Extract the [X, Y] coordinate from the center of the cell holding the provided text.  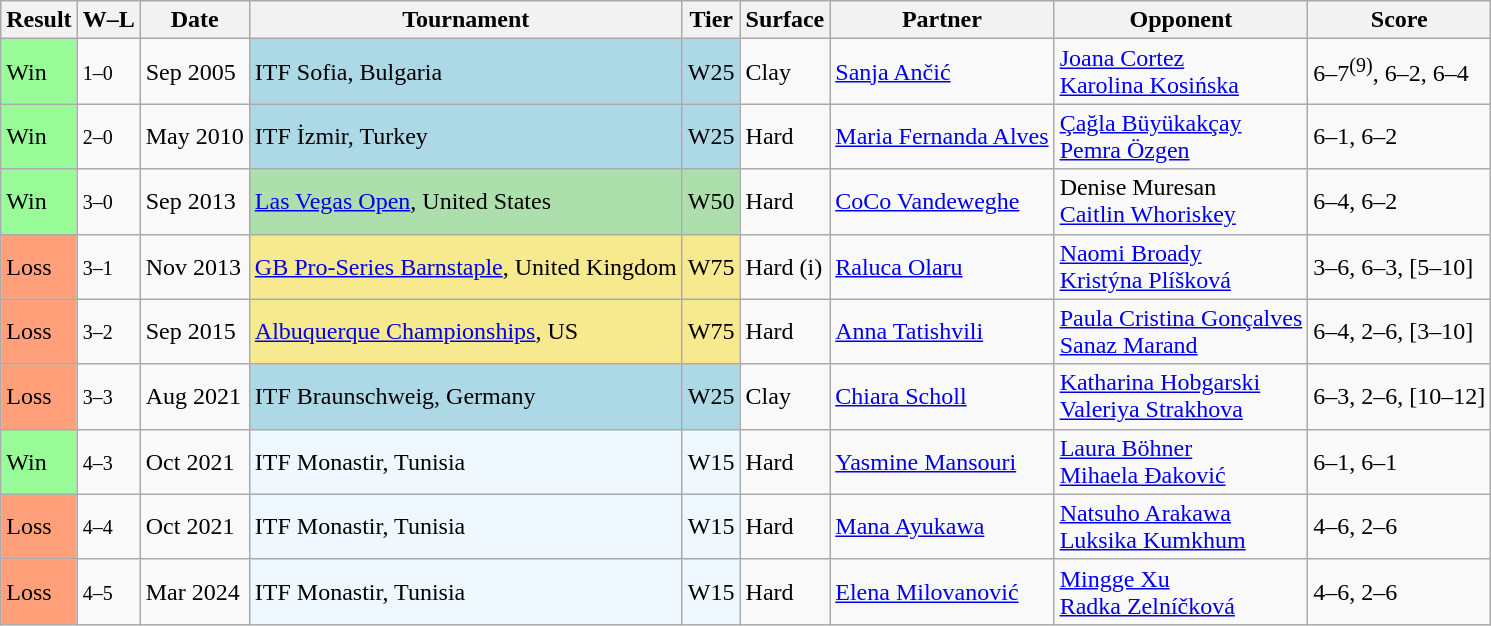
Aug 2021 [194, 396]
Yasmine Mansouri [942, 462]
ITF İzmir, Turkey [466, 136]
Katharina Hobgarski Valeriya Strakhova [1181, 396]
CoCo Vandeweghe [942, 202]
3–3 [108, 396]
Mingge Xu Radka Zelníčková [1181, 592]
Joana Cortez Karolina Kosińska [1181, 72]
Maria Fernanda Alves [942, 136]
May 2010 [194, 136]
Sep 2015 [194, 332]
6–1, 6–1 [1400, 462]
Result [39, 20]
Opponent [1181, 20]
6–4, 6–2 [1400, 202]
Denise Muresan Caitlin Whoriskey [1181, 202]
W–L [108, 20]
2–0 [108, 136]
ITF Braunschweig, Germany [466, 396]
Chiara Scholl [942, 396]
Çağla Büyükakçay Pemra Özgen [1181, 136]
Albuquerque Championships, US [466, 332]
Anna Tatishvili [942, 332]
Score [1400, 20]
1–0 [108, 72]
Mar 2024 [194, 592]
Naomi Broady Kristýna Plíšková [1181, 266]
Tournament [466, 20]
Sep 2005 [194, 72]
3–2 [108, 332]
Surface [785, 20]
4–4 [108, 526]
6–1, 6–2 [1400, 136]
ITF Sofia, Bulgaria [466, 72]
Natsuho Arakawa Luksika Kumkhum [1181, 526]
Date [194, 20]
Mana Ayukawa [942, 526]
Sep 2013 [194, 202]
4–3 [108, 462]
6–3, 2–6, [10–12] [1400, 396]
W50 [711, 202]
3–0 [108, 202]
Partner [942, 20]
Laura Böhner Mihaela Đaković [1181, 462]
3–6, 6–3, [5–10] [1400, 266]
3–1 [108, 266]
GB Pro-Series Barnstaple, United Kingdom [466, 266]
Elena Milovanović [942, 592]
Paula Cristina Gonçalves Sanaz Marand [1181, 332]
Nov 2013 [194, 266]
6–7(9), 6–2, 6–4 [1400, 72]
Tier [711, 20]
6–4, 2–6, [3–10] [1400, 332]
4–5 [108, 592]
Raluca Olaru [942, 266]
Las Vegas Open, United States [466, 202]
Hard (i) [785, 266]
Sanja Ančić [942, 72]
